Output the [x, y] coordinate of the center of the cell containing the given text.  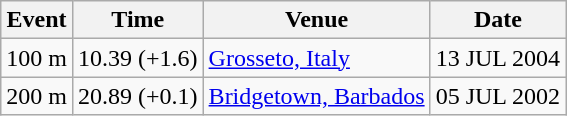
10.39 (+1.6) [138, 58]
20.89 (+0.1) [138, 96]
Date [498, 20]
Time [138, 20]
Venue [316, 20]
100 m [37, 58]
05 JUL 2002 [498, 96]
Grosseto, Italy [316, 58]
13 JUL 2004 [498, 58]
200 m [37, 96]
Event [37, 20]
Bridgetown, Barbados [316, 96]
